Determine the [x, y] coordinate at the center of the cell enclosing the given text.  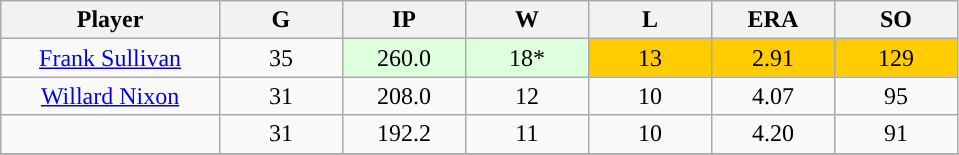
11 [526, 134]
18* [526, 58]
4.20 [772, 134]
G [280, 20]
SO [896, 20]
2.91 [772, 58]
Frank Sullivan [110, 58]
129 [896, 58]
95 [896, 96]
L [650, 20]
91 [896, 134]
Willard Nixon [110, 96]
4.07 [772, 96]
12 [526, 96]
35 [280, 58]
IP [404, 20]
W [526, 20]
13 [650, 58]
Player [110, 20]
260.0 [404, 58]
208.0 [404, 96]
ERA [772, 20]
192.2 [404, 134]
